Pinpoint the cell where the given text exists, returning its (X, Y) midpoint coordinate. 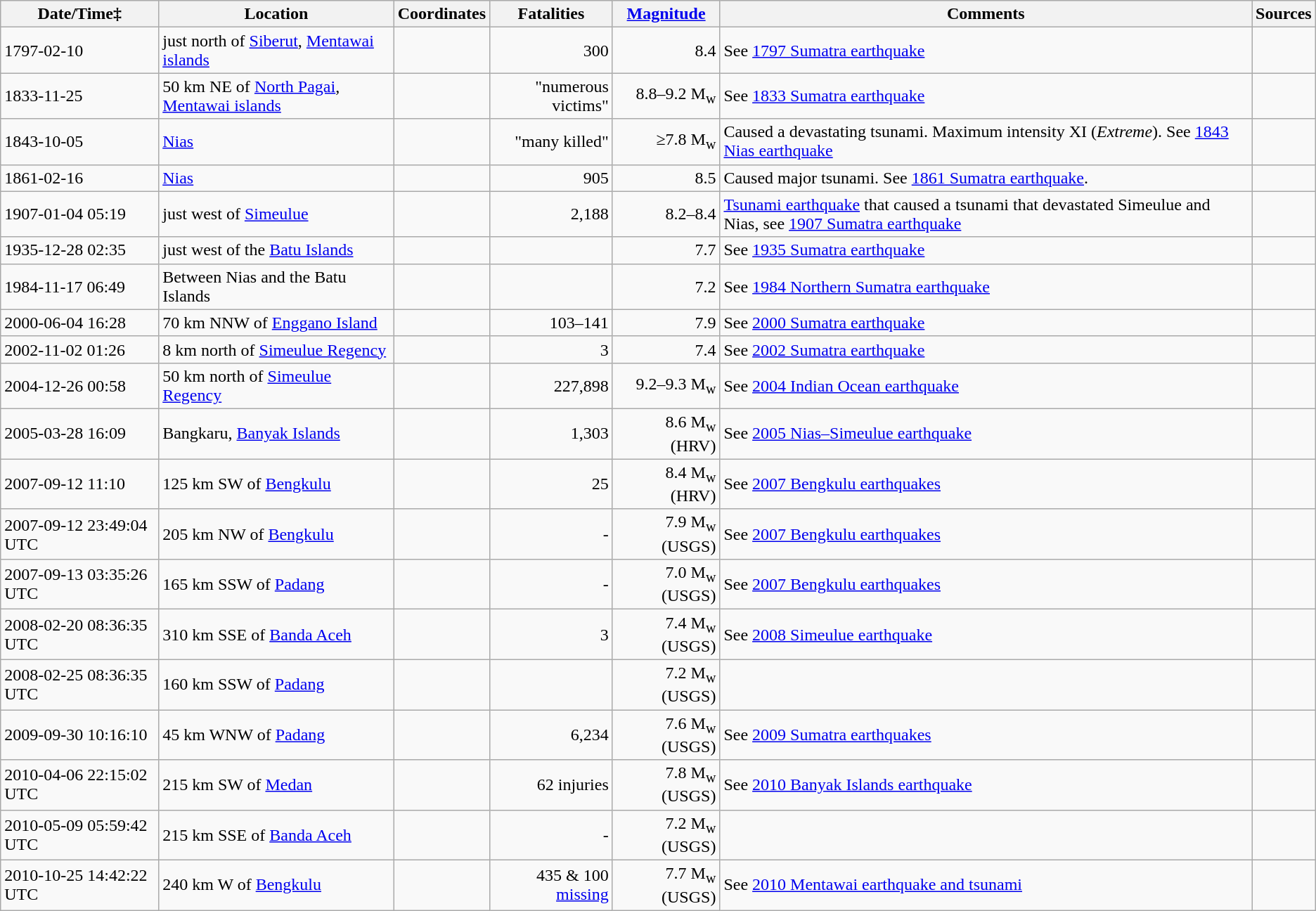
See 2005 Nias–Simeulue earthquake (986, 433)
7.4 (666, 349)
8.8–9.2 Mw (666, 96)
70 km NNW of Enggano Island (276, 323)
7.7 (666, 250)
Date/Time‡ (80, 14)
See 2002 Sumatra earthquake (986, 349)
50 km north of Simeulue Regency (276, 385)
7.9 Mw (USGS) (666, 534)
215 km SSE of Banda Aceh (276, 835)
9.2–9.3 Mw (666, 385)
"numerous victims" (551, 96)
435 & 100 missing (551, 886)
905 (551, 178)
See 2008 Simeulue earthquake (986, 634)
2007-09-12 11:10 (80, 484)
just west of the Batu Islands (276, 250)
2007-09-12 23:49:04 UTC (80, 534)
2009-09-30 10:16:10 (80, 735)
8.6 Mw (HRV) (666, 433)
8.5 (666, 178)
7.0 Mw (USGS) (666, 583)
just west of Simeulue (276, 214)
2007-09-13 03:35:26 UTC (80, 583)
2010-05-09 05:59:42 UTC (80, 835)
See 2004 Indian Ocean earthquake (986, 385)
See 2009 Sumatra earthquakes (986, 735)
165 km SSW of Padang (276, 583)
See 2010 Banyak Islands earthquake (986, 784)
2004-12-26 00:58 (80, 385)
7.8 Mw (USGS) (666, 784)
Caused a devastating tsunami. Maximum intensity XI (Extreme). See 1843 Nias earthquake (986, 142)
8 km north of Simeulue Regency (276, 349)
See 1797 Sumatra earthquake (986, 51)
1833-11-25 (80, 96)
8.4 (666, 51)
≥7.8 Mw (666, 142)
215 km SW of Medan (276, 784)
45 km WNW of Padang (276, 735)
Location (276, 14)
Bangkaru, Banyak Islands (276, 433)
160 km SSW of Padang (276, 685)
125 km SW of Bengkulu (276, 484)
just north of Siberut, Mentawai islands (276, 51)
See 1935 Sumatra earthquake (986, 250)
1935-12-28 02:35 (80, 250)
7.6 Mw (USGS) (666, 735)
310 km SSE of Banda Aceh (276, 634)
240 km W of Bengkulu (276, 886)
7.7 Mw (USGS) (666, 886)
"many killed" (551, 142)
62 injuries (551, 784)
205 km NW of Bengkulu (276, 534)
7.2 (666, 287)
8.4 Mw (HRV) (666, 484)
300 (551, 51)
See 2010 Mentawai earthquake and tsunami (986, 886)
2010-10-25 14:42:22 UTC (80, 886)
6,234 (551, 735)
2,188 (551, 214)
2000-06-04 16:28 (80, 323)
7.9 (666, 323)
2008-02-25 08:36:35 UTC (80, 685)
7.4 Mw (USGS) (666, 634)
Fatalities (551, 14)
2005-03-28 16:09 (80, 433)
227,898 (551, 385)
2008-02-20 08:36:35 UTC (80, 634)
1907-01-04 05:19 (80, 214)
See 1984 Northern Sumatra earthquake (986, 287)
1861-02-16 (80, 178)
Coordinates (441, 14)
1984-11-17 06:49 (80, 287)
50 km NE of North Pagai, Mentawai islands (276, 96)
8.2–8.4 (666, 214)
See 2000 Sumatra earthquake (986, 323)
Between Nias and the Batu Islands (276, 287)
Magnitude (666, 14)
Sources (1284, 14)
Comments (986, 14)
Caused major tsunami. See 1861 Sumatra earthquake. (986, 178)
2010-04-06 22:15:02 UTC (80, 784)
1797-02-10 (80, 51)
Tsunami earthquake that caused a tsunami that devastated Simeulue and Nias, see 1907 Sumatra earthquake (986, 214)
1,303 (551, 433)
1843-10-05 (80, 142)
2002-11-02 01:26 (80, 349)
See 1833 Sumatra earthquake (986, 96)
103–141 (551, 323)
25 (551, 484)
